Provide the [x, y] coordinate of the cell's center where the given text is located.  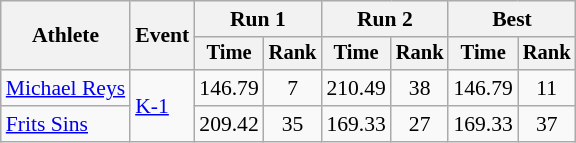
38 [420, 88]
K-1 [162, 106]
209.42 [228, 124]
7 [293, 88]
Event [162, 36]
Athlete [66, 36]
Best [512, 19]
210.49 [356, 88]
35 [293, 124]
37 [547, 124]
Frits Sins [66, 124]
Run 2 [384, 19]
Run 1 [258, 19]
27 [420, 124]
Michael Reys [66, 88]
11 [547, 88]
